Find where the given text appears and provide that cell's center as [x, y] coordinate. 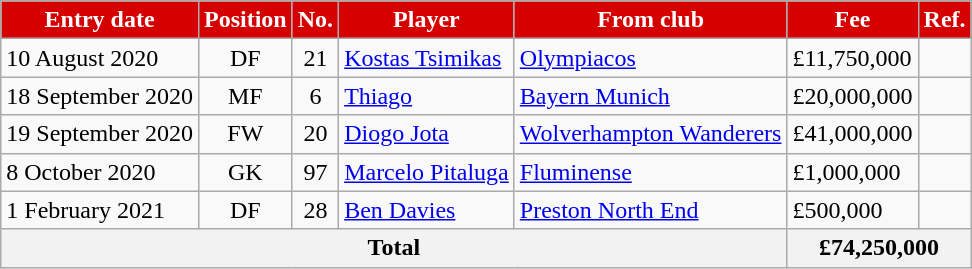
£1,000,000 [852, 172]
Olympiacos [650, 58]
Player [427, 20]
28 [315, 210]
Position [245, 20]
19 September 2020 [100, 134]
8 October 2020 [100, 172]
Ben Davies [427, 210]
20 [315, 134]
FW [245, 134]
1 February 2021 [100, 210]
£41,000,000 [852, 134]
Ref. [944, 20]
6 [315, 96]
£500,000 [852, 210]
Fluminense [650, 172]
Diogo Jota [427, 134]
Fee [852, 20]
18 September 2020 [100, 96]
Kostas Tsimikas [427, 58]
From club [650, 20]
21 [315, 58]
£74,250,000 [879, 248]
10 August 2020 [100, 58]
MF [245, 96]
£20,000,000 [852, 96]
GK [245, 172]
Wolverhampton Wanderers [650, 134]
Bayern Munich [650, 96]
Thiago [427, 96]
Preston North End [650, 210]
Marcelo Pitaluga [427, 172]
97 [315, 172]
£11,750,000 [852, 58]
Total [394, 248]
No. [315, 20]
Entry date [100, 20]
